Output the [x, y] coordinate of the center of the cell containing the given text.  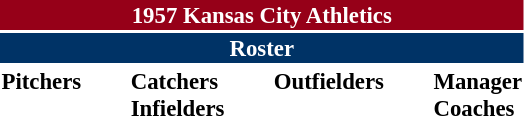
Roster [262, 48]
1957 Kansas City Athletics [262, 15]
